Find where the given text appears and provide that cell's center as [X, Y] coordinate. 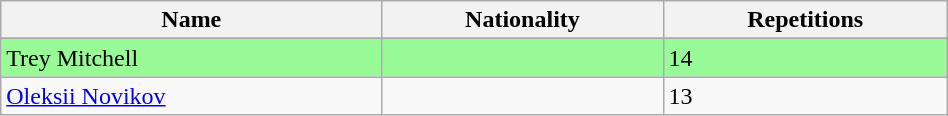
Repetitions [805, 20]
14 [805, 58]
Oleksii Novikov [192, 96]
Trey Mitchell [192, 58]
13 [805, 96]
Name [192, 20]
Nationality [522, 20]
